For the text-containing cell, return its midpoint in (x, y) coordinate format. 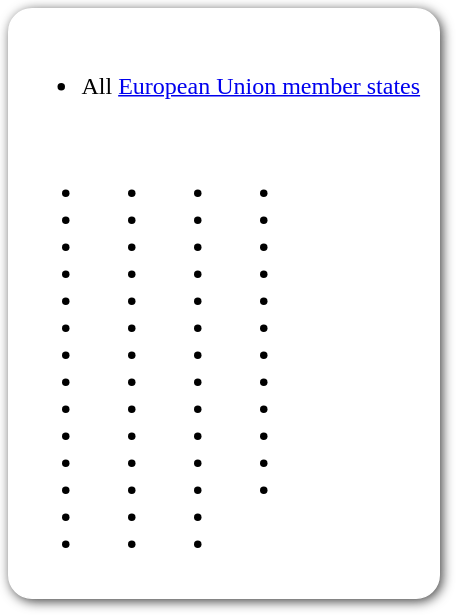
All European Union member states (221, 304)
